For the text-containing cell, return its midpoint in (x, y) coordinate format. 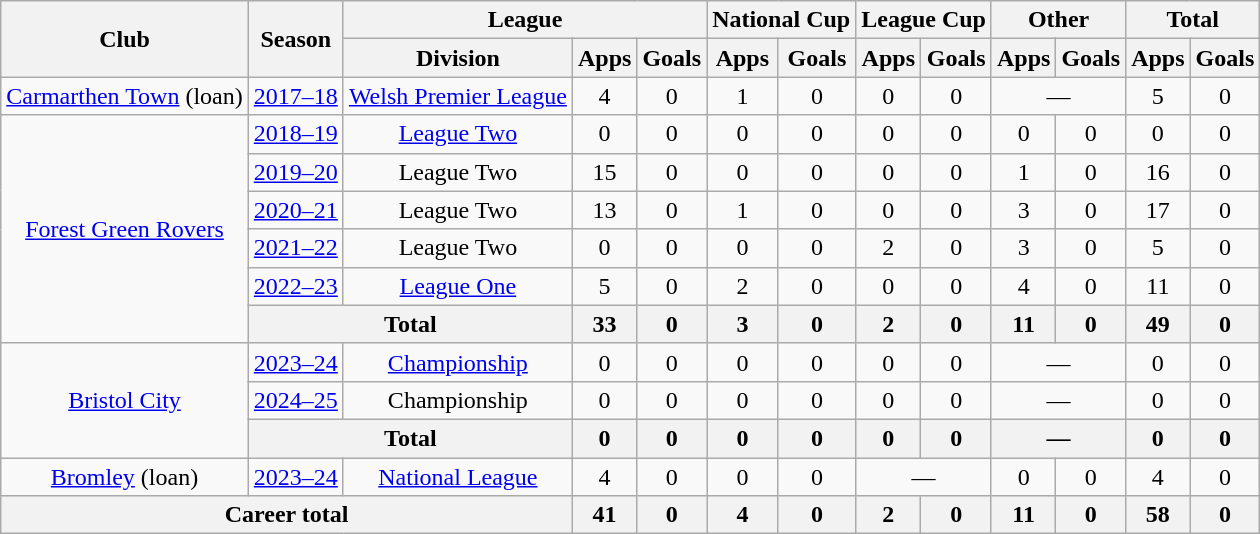
49 (1158, 324)
Welsh Premier League (458, 96)
Bristol City (125, 400)
Carmarthen Town (loan) (125, 96)
Career total (287, 515)
16 (1158, 172)
17 (1158, 210)
Forest Green Rovers (125, 229)
Other (1058, 20)
33 (604, 324)
Bromley (loan) (125, 477)
2019–20 (296, 172)
2018–19 (296, 134)
2022–23 (296, 286)
2020–21 (296, 210)
15 (604, 172)
National Cup (782, 20)
League (524, 20)
Division (458, 58)
National League (458, 477)
Club (125, 39)
Season (296, 39)
League One (458, 286)
13 (604, 210)
2024–25 (296, 400)
2021–22 (296, 248)
41 (604, 515)
League Cup (924, 20)
2017–18 (296, 96)
58 (1158, 515)
